Return the [x, y] coordinate for the center point of the cell that contains the specified text.  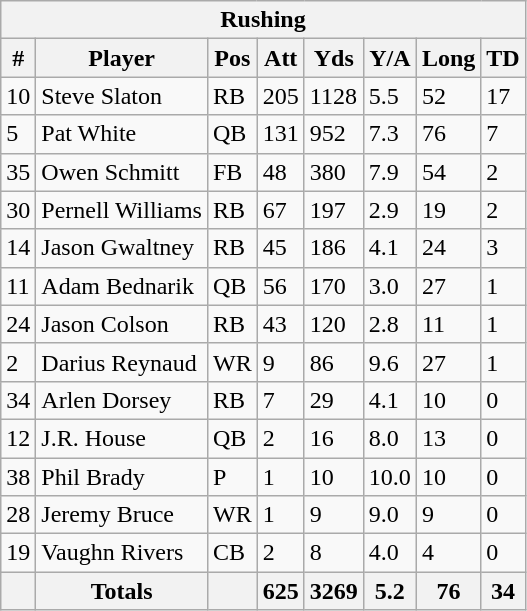
4 [448, 553]
56 [280, 286]
4.0 [390, 553]
86 [334, 362]
45 [280, 248]
TD [503, 58]
3.0 [390, 286]
2.8 [390, 324]
Y/A [390, 58]
8 [334, 553]
FB [232, 172]
67 [280, 210]
5 [18, 134]
43 [280, 324]
625 [280, 591]
12 [18, 438]
Owen Schmitt [122, 172]
120 [334, 324]
7.9 [390, 172]
Jeremy Bruce [122, 515]
205 [280, 96]
13 [448, 438]
5.2 [390, 591]
1128 [334, 96]
Adam Bednarik [122, 286]
Phil Brady [122, 477]
2.9 [390, 210]
48 [280, 172]
Steve Slaton [122, 96]
131 [280, 134]
38 [18, 477]
7.3 [390, 134]
Att [280, 58]
Pos [232, 58]
Pat White [122, 134]
170 [334, 286]
3 [503, 248]
Long [448, 58]
Jason Colson [122, 324]
35 [18, 172]
10.0 [390, 477]
52 [448, 96]
17 [503, 96]
P [232, 477]
197 [334, 210]
380 [334, 172]
Totals [122, 591]
9.6 [390, 362]
8.0 [390, 438]
952 [334, 134]
9.0 [390, 515]
Rushing [263, 20]
28 [18, 515]
14 [18, 248]
J.R. House [122, 438]
Pernell Williams [122, 210]
5.5 [390, 96]
Darius Reynaud [122, 362]
16 [334, 438]
54 [448, 172]
CB [232, 553]
30 [18, 210]
# [18, 58]
Jason Gwaltney [122, 248]
3269 [334, 591]
186 [334, 248]
Vaughn Rivers [122, 553]
Arlen Dorsey [122, 400]
29 [334, 400]
Player [122, 58]
Yds [334, 58]
